For the text-containing cell, return its midpoint in [X, Y] coordinate format. 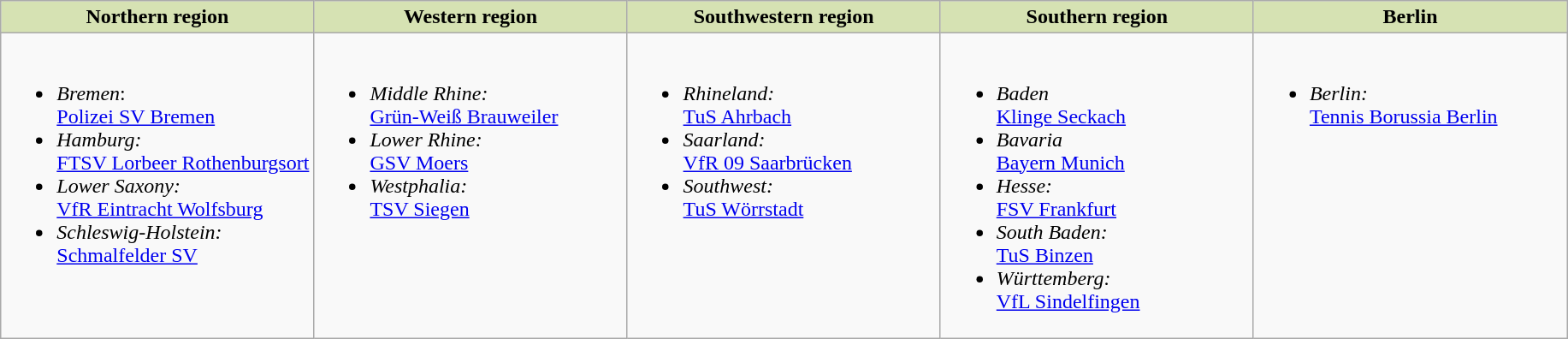
Southern region [1097, 17]
Berlin [1410, 17]
Rhineland:TuS AhrbachSaarland: VfR 09 SaarbrückenSouthwest:TuS Wörrstadt [784, 186]
Berlin:Tennis Borussia Berlin [1410, 186]
Northern region [157, 17]
Middle Rhine:Grün-Weiß BrauweilerLower Rhine:GSV MoersWestphalia:TSV Siegen [470, 186]
Western region [470, 17]
BadenKlinge SeckachBavariaBayern MunichHesse:FSV FrankfurtSouth Baden:TuS BinzenWürttemberg:VfL Sindelfingen [1097, 186]
Southwestern region [784, 17]
Bremen:Polizei SV BremenHamburg:FTSV Lorbeer RothenburgsortLower Saxony:VfR Eintracht WolfsburgSchleswig-Holstein:Schmalfelder SV [157, 186]
